Return [x, y] of the center of cell containing provided text 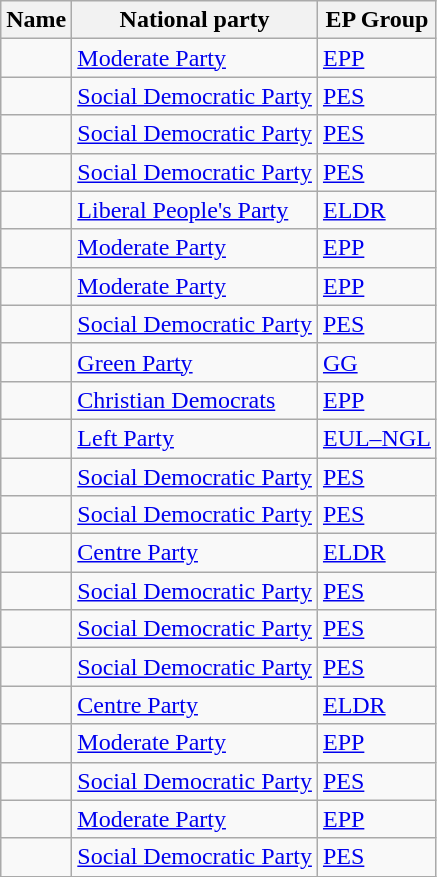
Left Party [195, 438]
Liberal People's Party [195, 210]
Green Party [195, 362]
Christian Democrats [195, 400]
EP Group [376, 20]
Name [36, 20]
EUL–NGL [376, 438]
National party [195, 20]
GG [376, 362]
